Extract the [X, Y] coordinate from the center of the cell holding the provided text.  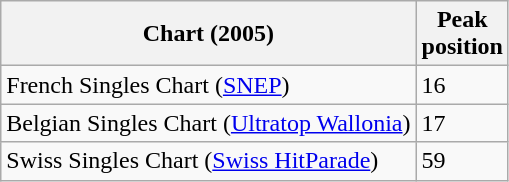
Peakposition [462, 34]
17 [462, 123]
59 [462, 161]
French Singles Chart (SNEP) [208, 85]
Swiss Singles Chart (Swiss HitParade) [208, 161]
16 [462, 85]
Belgian Singles Chart (Ultratop Wallonia) [208, 123]
Chart (2005) [208, 34]
